Identify which cell holds the provided text, then report its [X, Y] central coordinate. 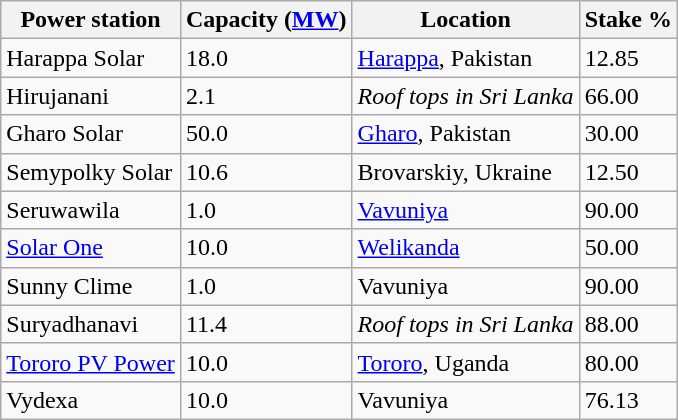
88.00 [628, 324]
2.1 [266, 96]
50.00 [628, 248]
66.00 [628, 96]
80.00 [628, 362]
Solar One [91, 248]
Tororo PV Power [91, 362]
Harappa, Pakistan [466, 58]
76.13 [628, 400]
Seruwawila [91, 210]
Capacity (MW) [266, 20]
Suryadhanavi [91, 324]
Brovarskiy, Ukraine [466, 172]
Gharo Solar [91, 134]
11.4 [266, 324]
12.50 [628, 172]
30.00 [628, 134]
Gharo, Pakistan [466, 134]
Power station [91, 20]
12.85 [628, 58]
10.6 [266, 172]
Stake % [628, 20]
50.0 [266, 134]
18.0 [266, 58]
Hirujanani [91, 96]
Welikanda [466, 248]
Harappa Solar [91, 58]
Tororo, Uganda [466, 362]
Vydexa [91, 400]
Semypolky Solar [91, 172]
Sunny Clime [91, 286]
Location [466, 20]
